Return (x, y) of the center of cell containing provided text 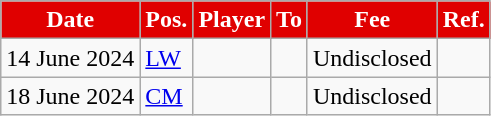
14 June 2024 (70, 58)
Date (70, 20)
18 June 2024 (70, 96)
Pos. (166, 20)
LW (166, 58)
Ref. (464, 20)
To (290, 20)
Player (232, 20)
Fee (372, 20)
CM (166, 96)
